Output the (X, Y) coordinate of the center of the cell containing the given text.  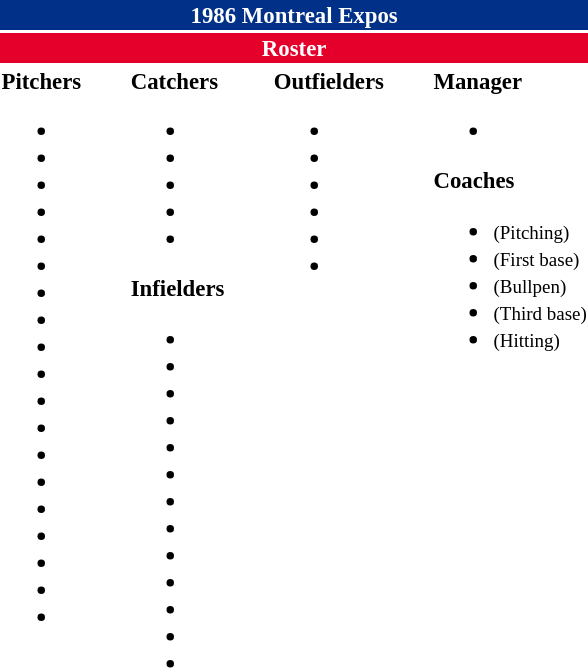
1986 Montreal Expos (294, 15)
Roster (294, 48)
